Return (x, y) of the center of cell containing provided text 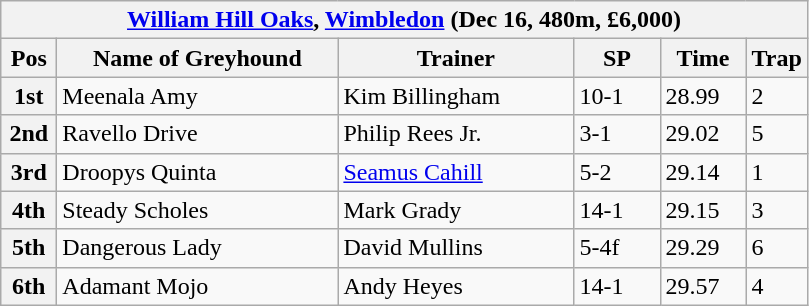
David Mullins (456, 248)
William Hill Oaks, Wimbledon (Dec 16, 480m, £6,000) (404, 20)
3rd (29, 172)
1st (29, 96)
Pos (29, 58)
4 (776, 286)
10-1 (617, 96)
Andy Heyes (456, 286)
Trap (776, 58)
Meenala Amy (198, 96)
5-4f (617, 248)
5-2 (617, 172)
SP (617, 58)
Ravello Drive (198, 134)
29.57 (703, 286)
Adamant Mojo (198, 286)
29.02 (703, 134)
Kim Billingham (456, 96)
Seamus Cahill (456, 172)
2 (776, 96)
Mark Grady (456, 210)
Dangerous Lady (198, 248)
3 (776, 210)
28.99 (703, 96)
4th (29, 210)
Droopys Quinta (198, 172)
6th (29, 286)
Philip Rees Jr. (456, 134)
29.14 (703, 172)
1 (776, 172)
29.15 (703, 210)
Trainer (456, 58)
5th (29, 248)
29.29 (703, 248)
Steady Scholes (198, 210)
Time (703, 58)
2nd (29, 134)
5 (776, 134)
3-1 (617, 134)
6 (776, 248)
Name of Greyhound (198, 58)
